Determine the [X, Y] coordinate at the center of the cell enclosing the given text.  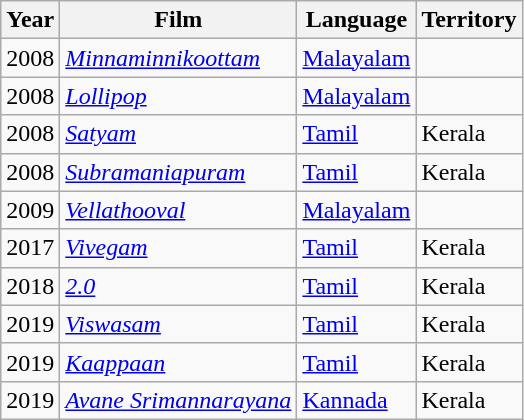
Language [356, 20]
2009 [30, 210]
Minnaminnikoottam [178, 58]
Vivegam [178, 248]
Lollipop [178, 96]
Territory [469, 20]
2.0 [178, 286]
Vellathooval [178, 210]
Subramaniapuram [178, 172]
2017 [30, 248]
Viswasam [178, 324]
Kannada [356, 400]
Satyam [178, 134]
2018 [30, 286]
Year [30, 20]
Film [178, 20]
Kaappaan [178, 362]
Avane Srimannarayana [178, 400]
